Find where the given text appears and provide that cell's center as (X, Y) coordinate. 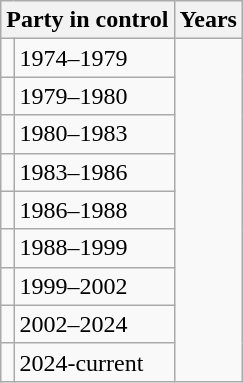
2002–2024 (94, 324)
Party in control (88, 20)
1974–1979 (94, 58)
1979–1980 (94, 96)
2024-current (94, 362)
1999–2002 (94, 286)
1988–1999 (94, 248)
1986–1988 (94, 210)
Years (208, 20)
1980–1983 (94, 134)
1983–1986 (94, 172)
